Locate the cell with the specified text and output its (X, Y) center coordinate. 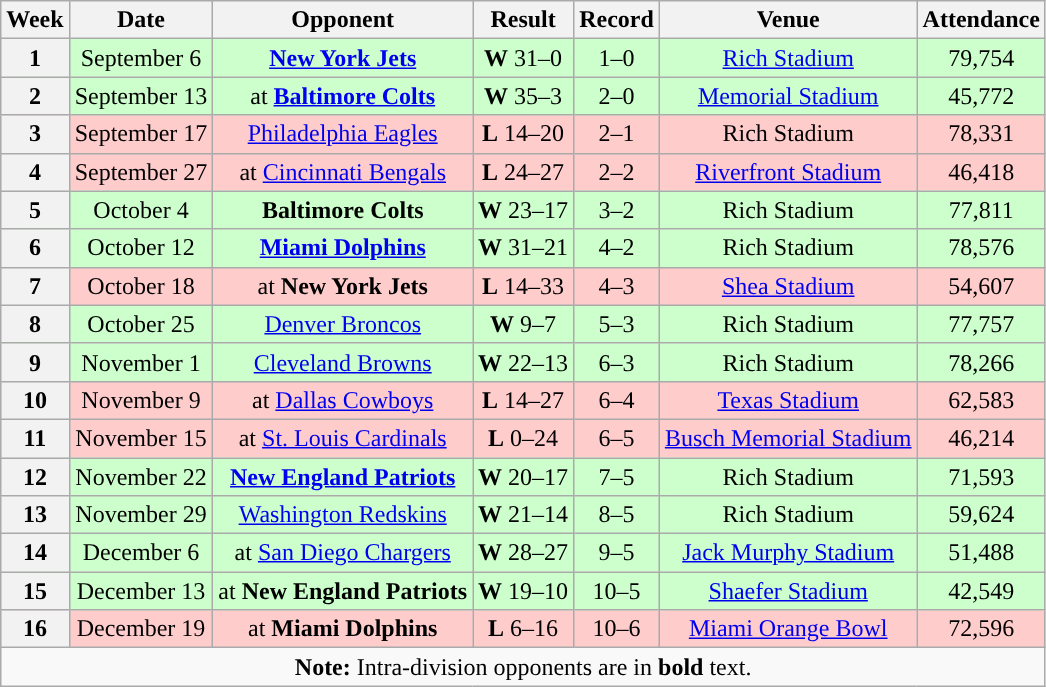
Shaefer Stadium (788, 591)
2 (35, 96)
6–4 (617, 400)
Cleveland Browns (343, 362)
59,624 (981, 515)
3 (35, 134)
Philadelphia Eagles (343, 134)
Baltimore Colts (343, 210)
October 4 (141, 210)
W 22–13 (524, 362)
Attendance (981, 20)
10–5 (617, 591)
13 (35, 515)
October 25 (141, 324)
W 9–7 (524, 324)
L 14–33 (524, 286)
1–0 (617, 58)
4–2 (617, 248)
at San Diego Chargers (343, 553)
4–3 (617, 286)
L 14–27 (524, 400)
Shea Stadium (788, 286)
L 24–27 (524, 172)
November 15 (141, 438)
October 12 (141, 248)
10–6 (617, 629)
79,754 (981, 58)
77,757 (981, 324)
71,593 (981, 477)
Venue (788, 20)
W 23–17 (524, 210)
December 6 (141, 553)
Result (524, 20)
September 6 (141, 58)
8 (35, 324)
11 (35, 438)
New York Jets (343, 58)
12 (35, 477)
54,607 (981, 286)
46,214 (981, 438)
Texas Stadium (788, 400)
46,418 (981, 172)
78,331 (981, 134)
November 1 (141, 362)
51,488 (981, 553)
Jack Murphy Stadium (788, 553)
Date (141, 20)
New England Patriots (343, 477)
7–5 (617, 477)
W 31–0 (524, 58)
14 (35, 553)
45,772 (981, 96)
Week (35, 20)
at Dallas Cowboys (343, 400)
September 13 (141, 96)
W 28–27 (524, 553)
2–0 (617, 96)
L 14–20 (524, 134)
Miami Dolphins (343, 248)
Miami Orange Bowl (788, 629)
November 29 (141, 515)
September 17 (141, 134)
Memorial Stadium (788, 96)
16 (35, 629)
L 6–16 (524, 629)
Washington Redskins (343, 515)
L 0–24 (524, 438)
at St. Louis Cardinals (343, 438)
9 (35, 362)
10 (35, 400)
September 27 (141, 172)
62,583 (981, 400)
December 19 (141, 629)
4 (35, 172)
72,596 (981, 629)
6–5 (617, 438)
7 (35, 286)
W 19–10 (524, 591)
9–5 (617, 553)
6 (35, 248)
77,811 (981, 210)
November 9 (141, 400)
at Baltimore Colts (343, 96)
42,549 (981, 591)
5–3 (617, 324)
W 31–21 (524, 248)
5 (35, 210)
November 22 (141, 477)
W 35–3 (524, 96)
W 20–17 (524, 477)
2–1 (617, 134)
8–5 (617, 515)
Denver Broncos (343, 324)
Riverfront Stadium (788, 172)
at New England Patriots (343, 591)
15 (35, 591)
2–2 (617, 172)
78,576 (981, 248)
at Cincinnati Bengals (343, 172)
Opponent (343, 20)
1 (35, 58)
78,266 (981, 362)
6–3 (617, 362)
December 13 (141, 591)
at New York Jets (343, 286)
Note: Intra-division opponents are in bold text. (524, 667)
Record (617, 20)
October 18 (141, 286)
at Miami Dolphins (343, 629)
W 21–14 (524, 515)
3–2 (617, 210)
Busch Memorial Stadium (788, 438)
